Detect which cell encompasses the target text, then output its (x, y) center coordinate. 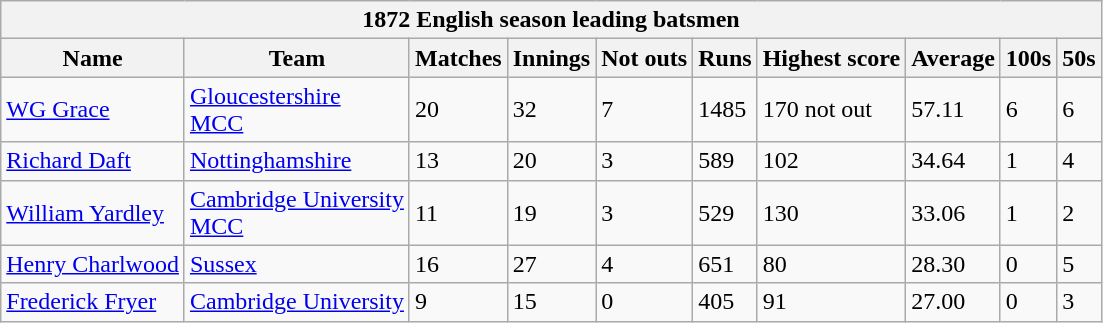
Richard Daft (93, 161)
Matches (458, 58)
7 (644, 110)
Not outs (644, 58)
Henry Charlwood (93, 264)
Cambridge University (296, 302)
Name (93, 58)
1485 (725, 110)
Nottinghamshire (296, 161)
27.00 (954, 302)
Sussex (296, 264)
27 (551, 264)
33.06 (954, 212)
1872 English season leading batsmen (551, 20)
GloucestershireMCC (296, 110)
11 (458, 212)
5 (1079, 264)
William Yardley (93, 212)
WG Grace (93, 110)
651 (725, 264)
Frederick Fryer (93, 302)
Average (954, 58)
57.11 (954, 110)
28.30 (954, 264)
91 (832, 302)
Team (296, 58)
19 (551, 212)
100s (1028, 58)
Innings (551, 58)
16 (458, 264)
15 (551, 302)
405 (725, 302)
9 (458, 302)
170 not out (832, 110)
80 (832, 264)
102 (832, 161)
Runs (725, 58)
13 (458, 161)
130 (832, 212)
32 (551, 110)
529 (725, 212)
589 (725, 161)
50s (1079, 58)
2 (1079, 212)
Highest score (832, 58)
Cambridge UniversityMCC (296, 212)
34.64 (954, 161)
